Return the [X, Y] coordinate for the center point of the cell that contains the specified text.  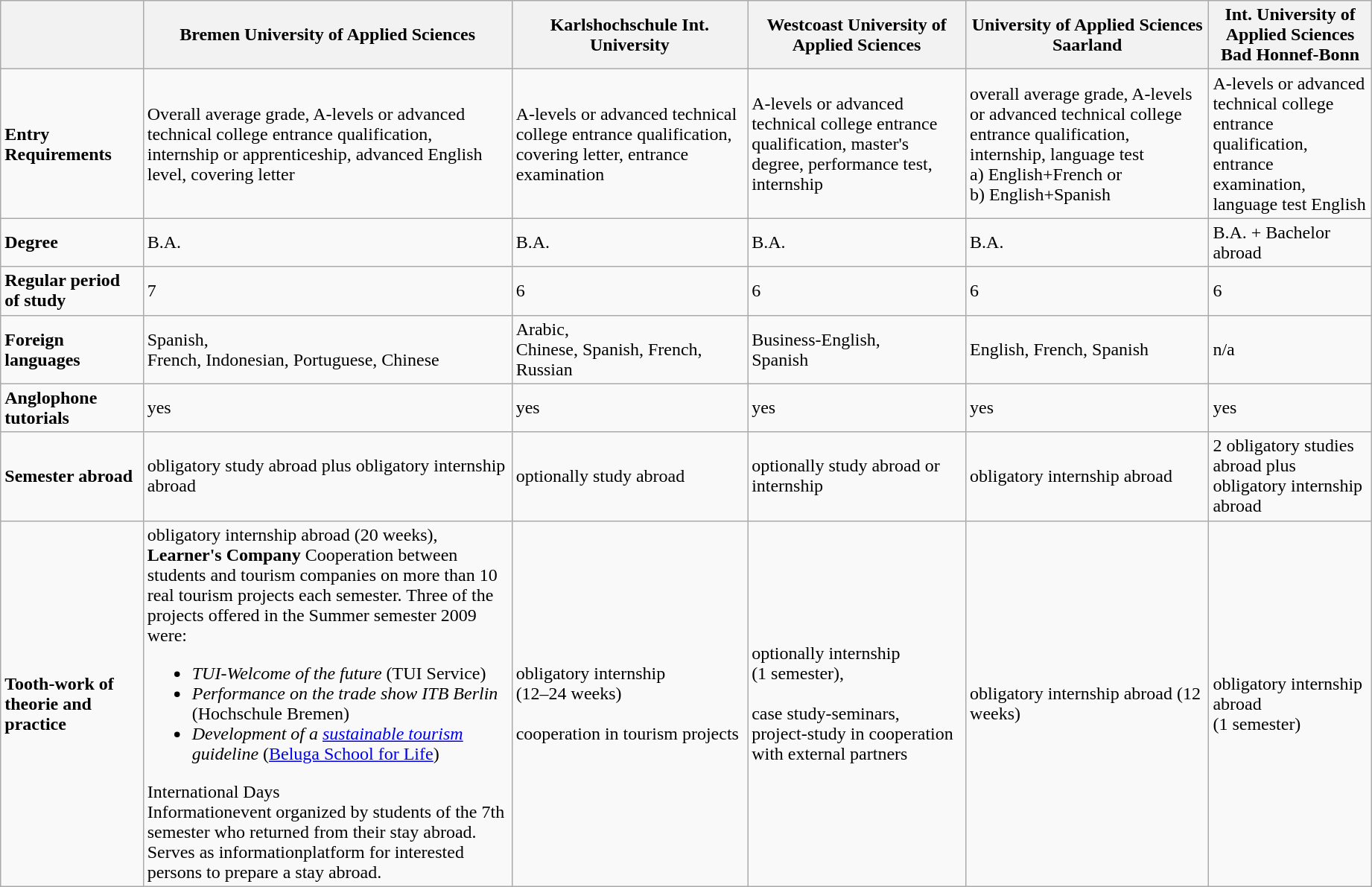
optionally internship (1 semester),case study-seminars,project-study in cooperation with external partners [857, 703]
Spanish,French, Indonesian, Portuguese, Chinese [328, 349]
Degree [72, 243]
optionally study abroad or internship [857, 477]
Foreign languages [72, 349]
obligatory internship (12–24 weeks)cooperation in tourism projects [629, 703]
Karlshochschule Int. University [629, 35]
A-levels or advanced technical college entrance qualification, master's degree, performance test, internship [857, 144]
Entry Requirements [72, 144]
Int. University of Applied Sciences Bad Honnef-Bonn [1290, 35]
University of Applied Sciences Saarland [1087, 35]
A-levels or advanced technical college entrance qualification, covering letter, entrance examination [629, 144]
2 obligatory studies abroad plus obligatory internship abroad [1290, 477]
obligatory study abroad plus obligatory internship abroad [328, 477]
Tooth-work of theorie and practice [72, 703]
Westcoast University of Applied Sciences [857, 35]
Regular period of study [72, 290]
Anglophone tutorials [72, 408]
Bremen University of Applied Sciences [328, 35]
B.A. + Bachelor abroad [1290, 243]
obligatory internship abroad(1 semester) [1290, 703]
A-levels or advanced technical college entrance qualification,entrance examination, language test English [1290, 144]
7 [328, 290]
optionally study abroad [629, 477]
Business-English,Spanish [857, 349]
n/a [1290, 349]
English, French, Spanish [1087, 349]
obligatory internship abroad (12 weeks) [1087, 703]
Semester abroad [72, 477]
Arabic,Chinese, Spanish, French, Russian [629, 349]
obligatory internship abroad [1087, 477]
